Locate the cell with the specified text and output its [x, y] center coordinate. 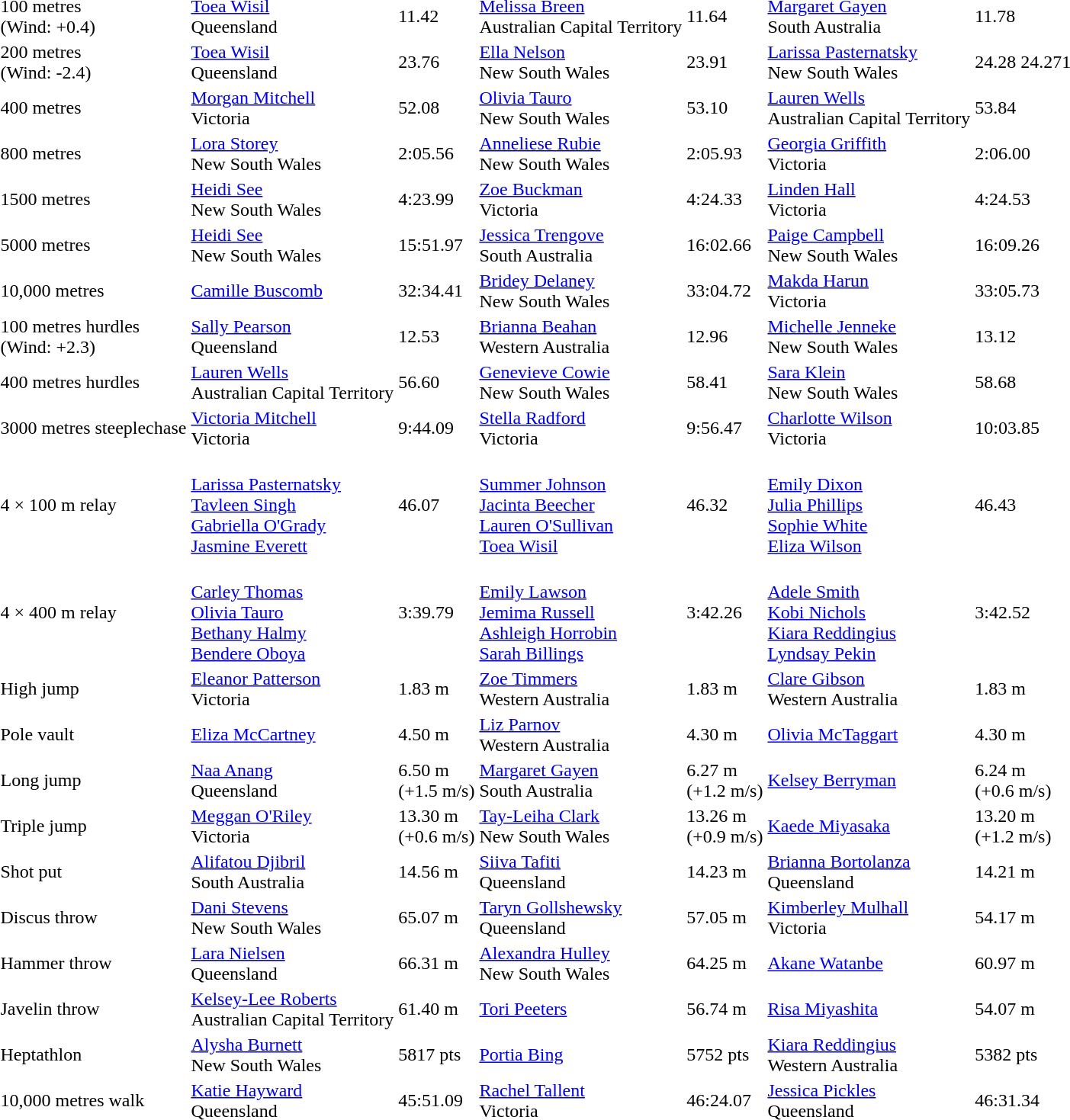
3:42.26 [725, 612]
52.08 [436, 108]
9:56.47 [725, 428]
Kimberley MulhallVictoria [869, 918]
Bridey DelaneyNew South Wales [581, 291]
Tay-Leiha ClarkNew South Wales [581, 826]
65.07 m [436, 918]
Akane Watanbe [869, 964]
Anneliese RubieNew South Wales [581, 154]
5752 pts [725, 1055]
Portia Bing [581, 1055]
12.53 [436, 337]
Ella NelsonNew South Wales [581, 63]
Zoe TimmersWestern Australia [581, 689]
61.40 m [436, 1009]
Zoe BuckmanVictoria [581, 200]
Stella RadfordVictoria [581, 428]
46.07 [436, 505]
Emily DixonJulia PhillipsSophie WhiteEliza Wilson [869, 505]
16:02.66 [725, 246]
Morgan MitchellVictoria [293, 108]
13.30 m (+0.6 m/s) [436, 826]
15:51.97 [436, 246]
Clare GibsonWestern Australia [869, 689]
Lara NielsenQueensland [293, 964]
Larissa PasternatskyTavleen SinghGabriella O'GradyJasmine Everett [293, 505]
58.41 [725, 383]
57.05 m [725, 918]
Carley ThomasOlivia TauroBethany HalmyBendere Oboya [293, 612]
32:34.41 [436, 291]
Eliza McCartney [293, 735]
Adele SmithKobi NicholsKiara ReddingiusLyndsay Pekin [869, 612]
9:44.09 [436, 428]
Meggan O'RileyVictoria [293, 826]
Sally PearsonQueensland [293, 337]
Olivia McTaggart [869, 735]
Siiva TafitiQueensland [581, 872]
Alysha BurnettNew South Wales [293, 1055]
Camille Buscomb [293, 291]
Eleanor PattersonVictoria [293, 689]
Taryn GollshewskyQueensland [581, 918]
Olivia TauroNew South Wales [581, 108]
Sara KleinNew South Wales [869, 383]
Makda HarunVictoria [869, 291]
Risa Miyashita [869, 1009]
Summer JohnsonJacinta BeecherLauren O'SullivanToea Wisil [581, 505]
64.25 m [725, 964]
6.50 m (+1.5 m/s) [436, 781]
4.50 m [436, 735]
Linden HallVictoria [869, 200]
Dani StevensNew South Wales [293, 918]
33:04.72 [725, 291]
Kaede Miyasaka [869, 826]
Tori Peeters [581, 1009]
4:23.99 [436, 200]
Emily LawsonJemima RussellAshleigh HorrobinSarah Billings [581, 612]
Alifatou DjibrilSouth Australia [293, 872]
Jessica TrengoveSouth Australia [581, 246]
Naa AnangQueensland [293, 781]
Georgia GriffithVictoria [869, 154]
6.27 m (+1.2 m/s) [725, 781]
14.23 m [725, 872]
Kelsey Berryman [869, 781]
Larissa PasternatskyNew South Wales [869, 63]
Paige CampbellNew South Wales [869, 246]
Liz ParnovWestern Australia [581, 735]
5817 pts [436, 1055]
Kelsey-Lee RobertsAustralian Capital Territory [293, 1009]
14.56 m [436, 872]
3:39.79 [436, 612]
Genevieve CowieNew South Wales [581, 383]
23.91 [725, 63]
53.10 [725, 108]
Victoria MitchellVictoria [293, 428]
4.30 m [725, 735]
Margaret GayenSouth Australia [581, 781]
2:05.56 [436, 154]
46.32 [725, 505]
4:24.33 [725, 200]
12.96 [725, 337]
56.60 [436, 383]
Lora StoreyNew South Wales [293, 154]
Charlotte WilsonVictoria [869, 428]
56.74 m [725, 1009]
Brianna BortolanzaQueensland [869, 872]
Alexandra HulleyNew South Wales [581, 964]
Brianna BeahanWestern Australia [581, 337]
Kiara ReddingiusWestern Australia [869, 1055]
23.76 [436, 63]
2:05.93 [725, 154]
66.31 m [436, 964]
13.26 m (+0.9 m/s) [725, 826]
Toea WisilQueensland [293, 63]
Michelle JennekeNew South Wales [869, 337]
